Capture the cell that displays the provided text and extract its [X, Y] central coordinate. 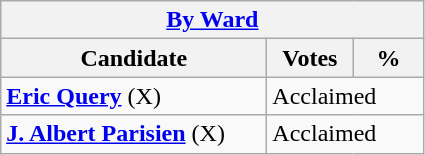
J. Albert Parisien (X) [134, 134]
Votes [310, 58]
% [388, 58]
Candidate [134, 58]
By Ward [212, 20]
Eric Query (X) [134, 96]
